Extract the [X, Y] coordinate from the center of the cell holding the provided text.  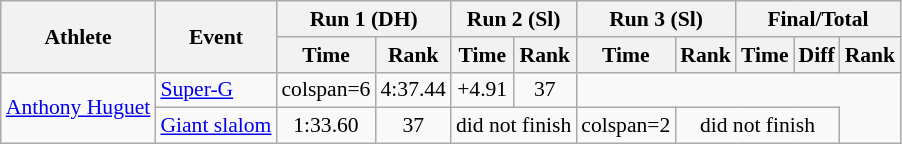
Run 2 (Sl) [514, 19]
Athlete [78, 36]
colspan=6 [326, 90]
1:33.60 [326, 126]
Event [216, 36]
colspan=2 [626, 126]
Giant slalom [216, 126]
Run 1 (DH) [364, 19]
Run 3 (Sl) [656, 19]
Anthony Huguet [78, 108]
Final/Total [818, 19]
+4.91 [482, 90]
Diff [817, 55]
Super-G [216, 90]
4:37.44 [412, 90]
